Output the [X, Y] coordinate of the center of the cell containing the given text.  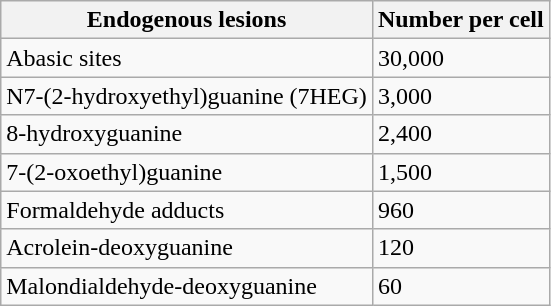
Formaldehyde adducts [187, 210]
8-hydroxyguanine [187, 134]
30,000 [460, 58]
Acrolein-deoxyguanine [187, 248]
N7-(2-hydroxyethyl)guanine (7HEG) [187, 96]
Endogenous lesions [187, 20]
960 [460, 210]
1,500 [460, 172]
60 [460, 286]
3,000 [460, 96]
Abasic sites [187, 58]
Number per cell [460, 20]
7-(2-oxoethyl)guanine [187, 172]
120 [460, 248]
2,400 [460, 134]
Malondialdehyde-deoxyguanine [187, 286]
